Identify which cell holds the provided text, then report its [x, y] central coordinate. 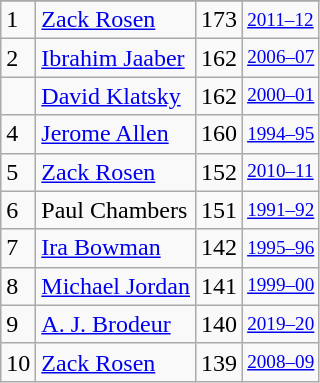
9 [18, 324]
2019–20 [281, 324]
2006–07 [281, 58]
Ira Bowman [116, 248]
6 [18, 210]
2000–01 [281, 96]
151 [218, 210]
141 [218, 286]
140 [218, 324]
8 [18, 286]
1995–96 [281, 248]
A. J. Brodeur [116, 324]
10 [18, 362]
1991–92 [281, 210]
2008–09 [281, 362]
2011–12 [281, 20]
2 [18, 58]
Michael Jordan [116, 286]
1994–95 [281, 134]
Paul Chambers [116, 210]
139 [218, 362]
Jerome Allen [116, 134]
142 [218, 248]
1999–00 [281, 286]
173 [218, 20]
4 [18, 134]
David Klatsky [116, 96]
7 [18, 248]
152 [218, 172]
5 [18, 172]
1 [18, 20]
160 [218, 134]
2010–11 [281, 172]
Ibrahim Jaaber [116, 58]
